Output the (X, Y) coordinate of the center of the cell containing the given text.  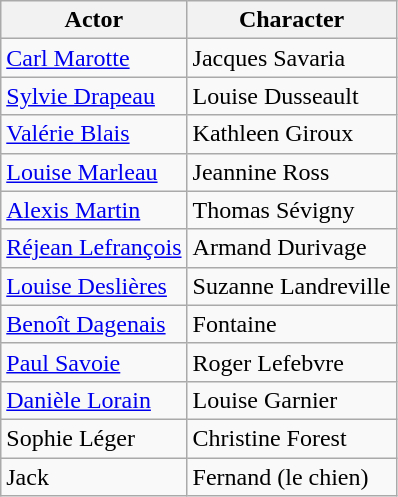
Louise Marleau (94, 172)
Louise Deslières (94, 286)
Jack (94, 477)
Jeannine Ross (292, 172)
Benoît Dagenais (94, 324)
Thomas Sévigny (292, 210)
Valérie Blais (94, 134)
Sophie Léger (94, 438)
Roger Lefebvre (292, 362)
Réjean Lefrançois (94, 248)
Christine Forest (292, 438)
Danièle Lorain (94, 400)
Alexis Martin (94, 210)
Fontaine (292, 324)
Armand Durivage (292, 248)
Sylvie Drapeau (94, 96)
Paul Savoie (94, 362)
Louise Garnier (292, 400)
Louise Dusseault (292, 96)
Fernand (le chien) (292, 477)
Carl Marotte (94, 58)
Suzanne Landreville (292, 286)
Jacques Savaria (292, 58)
Actor (94, 20)
Character (292, 20)
Kathleen Giroux (292, 134)
